Pinpoint the cell where the given text exists, returning its (x, y) midpoint coordinate. 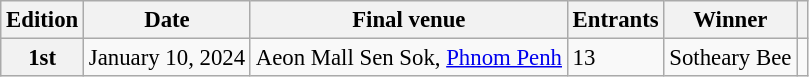
1st (42, 58)
January 10, 2024 (168, 58)
Edition (42, 20)
Aeon Mall Sen Sok, Phnom Penh (408, 58)
13 (616, 58)
Final venue (408, 20)
Winner (730, 20)
Entrants (616, 20)
Date (168, 20)
Sotheary Bee (730, 58)
